Search for the cell housing the specified text and yield its [x, y] center coordinate. 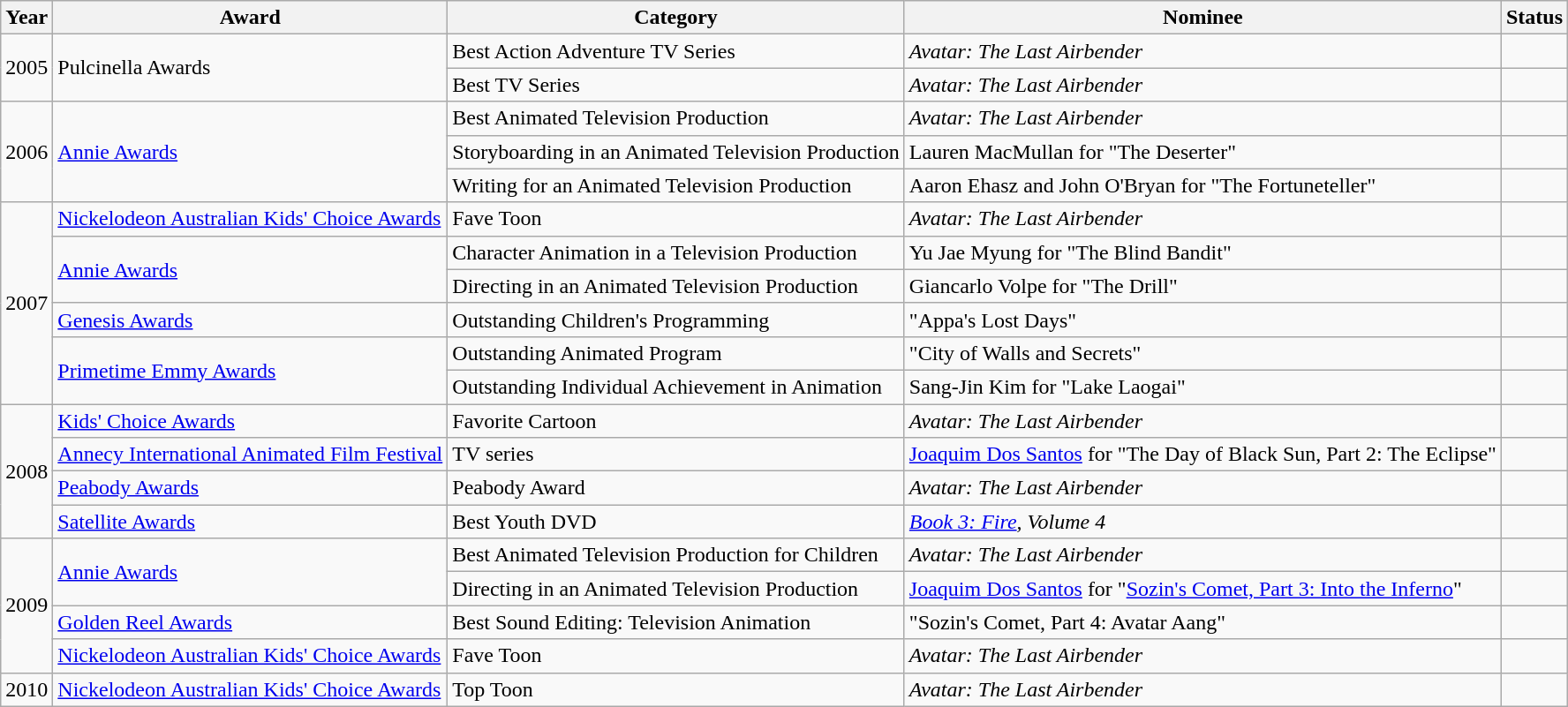
"Sozin's Comet, Part 4: Avatar Aang" [1202, 622]
Storyboarding in an Animated Television Production [676, 152]
2005 [26, 68]
Outstanding Animated Program [676, 353]
"Appa's Lost Days" [1202, 320]
Annecy International Animated Film Festival [251, 455]
2009 [26, 605]
"City of Walls and Secrets" [1202, 353]
Joaquim Dos Santos for "Sozin's Comet, Part 3: Into the Inferno" [1202, 589]
TV series [676, 455]
Kids' Choice Awards [251, 421]
Character Animation in a Television Production [676, 252]
Outstanding Individual Achievement in Animation [676, 387]
Joaquim Dos Santos for "The Day of Black Sun, Part 2: The Eclipse" [1202, 455]
Genesis Awards [251, 320]
2007 [26, 303]
Best Youth DVD [676, 522]
Status [1534, 18]
Outstanding Children's Programming [676, 320]
Peabody Award [676, 488]
Favorite Cartoon [676, 421]
Satellite Awards [251, 522]
Book 3: Fire, Volume 4 [1202, 522]
Lauren MacMullan for "The Deserter" [1202, 152]
Golden Reel Awards [251, 622]
Primetime Emmy Awards [251, 370]
2006 [26, 152]
Aaron Ehasz and John O'Bryan for "The Fortuneteller" [1202, 185]
Top Toon [676, 689]
Year [26, 18]
Best Animated Television Production for Children [676, 555]
Nominee [1202, 18]
Peabody Awards [251, 488]
Sang-Jin Kim for "Lake Laogai" [1202, 387]
2008 [26, 471]
Category [676, 18]
Award [251, 18]
Pulcinella Awards [251, 68]
Yu Jae Myung for "The Blind Bandit" [1202, 252]
Best TV Series [676, 85]
2010 [26, 689]
Writing for an Animated Television Production [676, 185]
Best Animated Television Production [676, 118]
Giancarlo Volpe for "The Drill" [1202, 286]
Best Sound Editing: Television Animation [676, 622]
Best Action Adventure TV Series [676, 51]
